Output the (X, Y) coordinate of the center of the cell containing the given text.  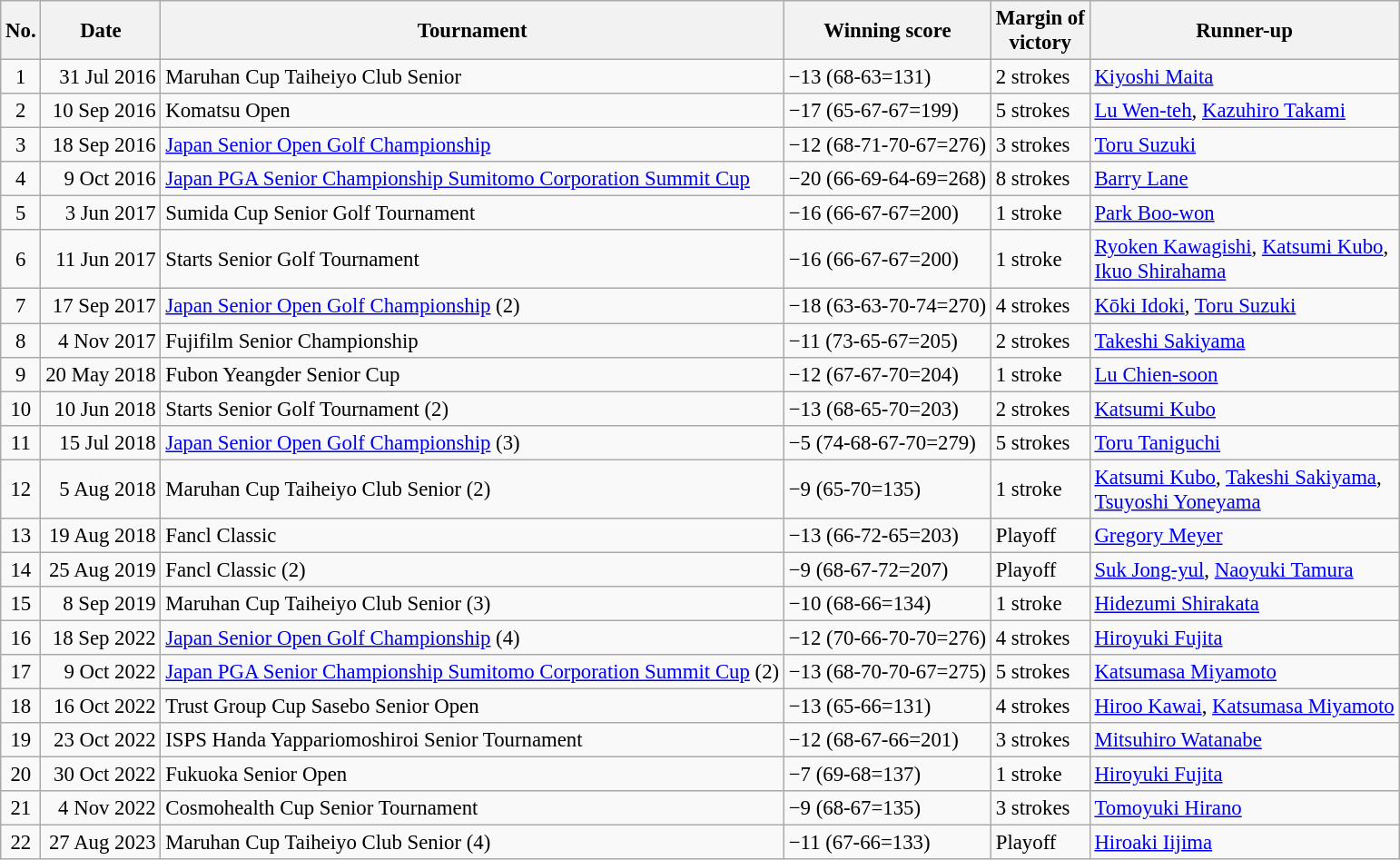
19 (21, 740)
Katsumi Kubo, Takeshi Sakiyama, Tsuyoshi Yoneyama (1244, 489)
Katsumasa Miyamoto (1244, 672)
Maruhan Cup Taiheiyo Club Senior (2) (472, 489)
−5 (74-68-67-70=279) (887, 442)
−17 (65-67-67=199) (887, 111)
5 Aug 2018 (101, 489)
18 Sep 2016 (101, 145)
20 (21, 775)
−13 (66-72-65=203) (887, 536)
19 Aug 2018 (101, 536)
Trust Group Cup Sasebo Senior Open (472, 707)
3 (21, 145)
8 Sep 2019 (101, 604)
22 (21, 843)
16 Oct 2022 (101, 707)
−20 (66-69-64-69=268) (887, 179)
17 Sep 2017 (101, 306)
25 Aug 2019 (101, 569)
8 (21, 341)
−13 (68-63=131) (887, 77)
4 Nov 2022 (101, 808)
31 Jul 2016 (101, 77)
−10 (68-66=134) (887, 604)
−12 (68-71-70-67=276) (887, 145)
11 (21, 442)
ISPS Handa Yappariomoshiroi Senior Tournament (472, 740)
Fujifilm Senior Championship (472, 341)
Fukuoka Senior Open (472, 775)
Barry Lane (1244, 179)
Date (101, 31)
−11 (73-65-67=205) (887, 341)
13 (21, 536)
Ryoken Kawagishi, Katsumi Kubo, Ikuo Shirahama (1244, 260)
18 Sep 2022 (101, 638)
Japan PGA Senior Championship Sumitomo Corporation Summit Cup (2) (472, 672)
9 Oct 2016 (101, 179)
−9 (68-67=135) (887, 808)
14 (21, 569)
3 Jun 2017 (101, 213)
Runner-up (1244, 31)
−13 (68-70-70-67=275) (887, 672)
Margin ofvictory (1040, 31)
Maruhan Cup Taiheiyo Club Senior (472, 77)
Japan Senior Open Golf Championship (3) (472, 442)
9 (21, 374)
Tomoyuki Hirano (1244, 808)
−12 (68-67-66=201) (887, 740)
−12 (70-66-70-70=276) (887, 638)
15 (21, 604)
Japan Senior Open Golf Championship (2) (472, 306)
Starts Senior Golf Tournament (472, 260)
17 (21, 672)
Gregory Meyer (1244, 536)
Toru Taniguchi (1244, 442)
18 (21, 707)
10 Sep 2016 (101, 111)
9 Oct 2022 (101, 672)
Takeshi Sakiyama (1244, 341)
27 Aug 2023 (101, 843)
5 (21, 213)
No. (21, 31)
1 (21, 77)
Katsumi Kubo (1244, 409)
Lu Chien-soon (1244, 374)
2 (21, 111)
Toru Suzuki (1244, 145)
Cosmohealth Cup Senior Tournament (472, 808)
−9 (68-67-72=207) (887, 569)
10 Jun 2018 (101, 409)
Kōki Idoki, Toru Suzuki (1244, 306)
Starts Senior Golf Tournament (2) (472, 409)
Komatsu Open (472, 111)
−13 (65-66=131) (887, 707)
−12 (67-67-70=204) (887, 374)
12 (21, 489)
20 May 2018 (101, 374)
Sumida Cup Senior Golf Tournament (472, 213)
15 Jul 2018 (101, 442)
Winning score (887, 31)
Lu Wen-teh, Kazuhiro Takami (1244, 111)
23 Oct 2022 (101, 740)
Suk Jong-yul, Naoyuki Tamura (1244, 569)
Fancl Classic (472, 536)
Maruhan Cup Taiheiyo Club Senior (4) (472, 843)
Hiroaki Iijima (1244, 843)
−9 (65-70=135) (887, 489)
−18 (63-63-70-74=270) (887, 306)
−13 (68-65-70=203) (887, 409)
Japan PGA Senior Championship Sumitomo Corporation Summit Cup (472, 179)
4 Nov 2017 (101, 341)
Mitsuhiro Watanabe (1244, 740)
Japan Senior Open Golf Championship (4) (472, 638)
16 (21, 638)
−11 (67-66=133) (887, 843)
4 (21, 179)
Hidezumi Shirakata (1244, 604)
8 strokes (1040, 179)
30 Oct 2022 (101, 775)
21 (21, 808)
Japan Senior Open Golf Championship (472, 145)
7 (21, 306)
6 (21, 260)
Park Boo-won (1244, 213)
Fancl Classic (2) (472, 569)
−7 (69-68=137) (887, 775)
Fubon Yeangder Senior Cup (472, 374)
Hiroo Kawai, Katsumasa Miyamoto (1244, 707)
Tournament (472, 31)
Kiyoshi Maita (1244, 77)
10 (21, 409)
11 Jun 2017 (101, 260)
Maruhan Cup Taiheiyo Club Senior (3) (472, 604)
